From the cell containing the given text, extract its center point as [x, y] coordinate. 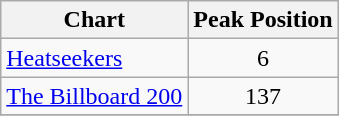
Peak Position [263, 20]
Chart [94, 20]
Heatseekers [94, 58]
6 [263, 58]
The Billboard 200 [94, 96]
137 [263, 96]
